Provide the (X, Y) coordinate of the cell's center where the given text is located.  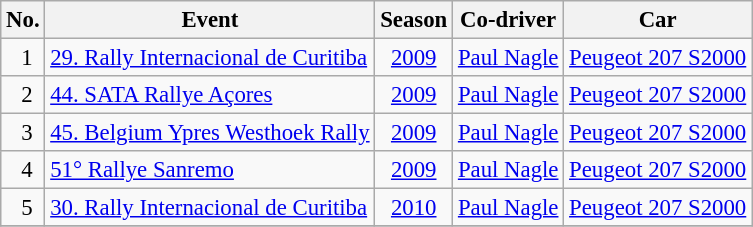
45. Belgium Ypres Westhoek Rally (210, 133)
51° Rallye Sanremo (210, 170)
Co-driver (508, 20)
30. Rally Internacional de Curitiba (210, 208)
Event (210, 20)
29. Rally Internacional de Curitiba (210, 58)
2010 (414, 208)
4 (23, 170)
1 (23, 58)
Car (658, 20)
5 (23, 208)
No. (23, 20)
2 (23, 95)
Season (414, 20)
3 (23, 133)
44. SATA Rallye Açores (210, 95)
